Provide the [x, y] coordinate of the cell's center where the given text is located.  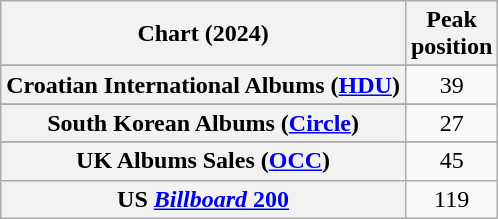
45 [451, 161]
27 [451, 123]
Chart (2024) [204, 34]
119 [451, 199]
Peakposition [451, 34]
UK Albums Sales (OCC) [204, 161]
39 [451, 85]
US Billboard 200 [204, 199]
South Korean Albums (Circle) [204, 123]
Croatian International Albums (HDU) [204, 85]
